Search for the cell housing the specified text and yield its (X, Y) center coordinate. 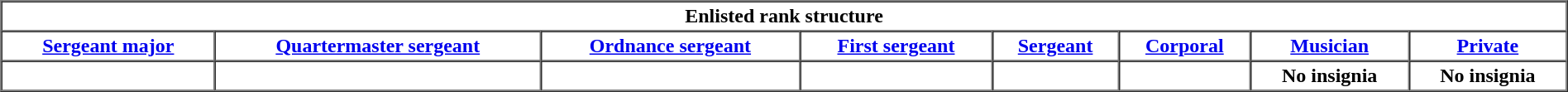
Quartermaster sergeant (377, 46)
Musician (1330, 46)
Private (1487, 46)
Sergeant (1055, 46)
Corporal (1184, 46)
First sergeant (896, 46)
Sergeant major (109, 46)
Ordnance sergeant (670, 46)
Enlisted rank structure (784, 17)
